Output the (X, Y) coordinate of the center of the cell containing the given text.  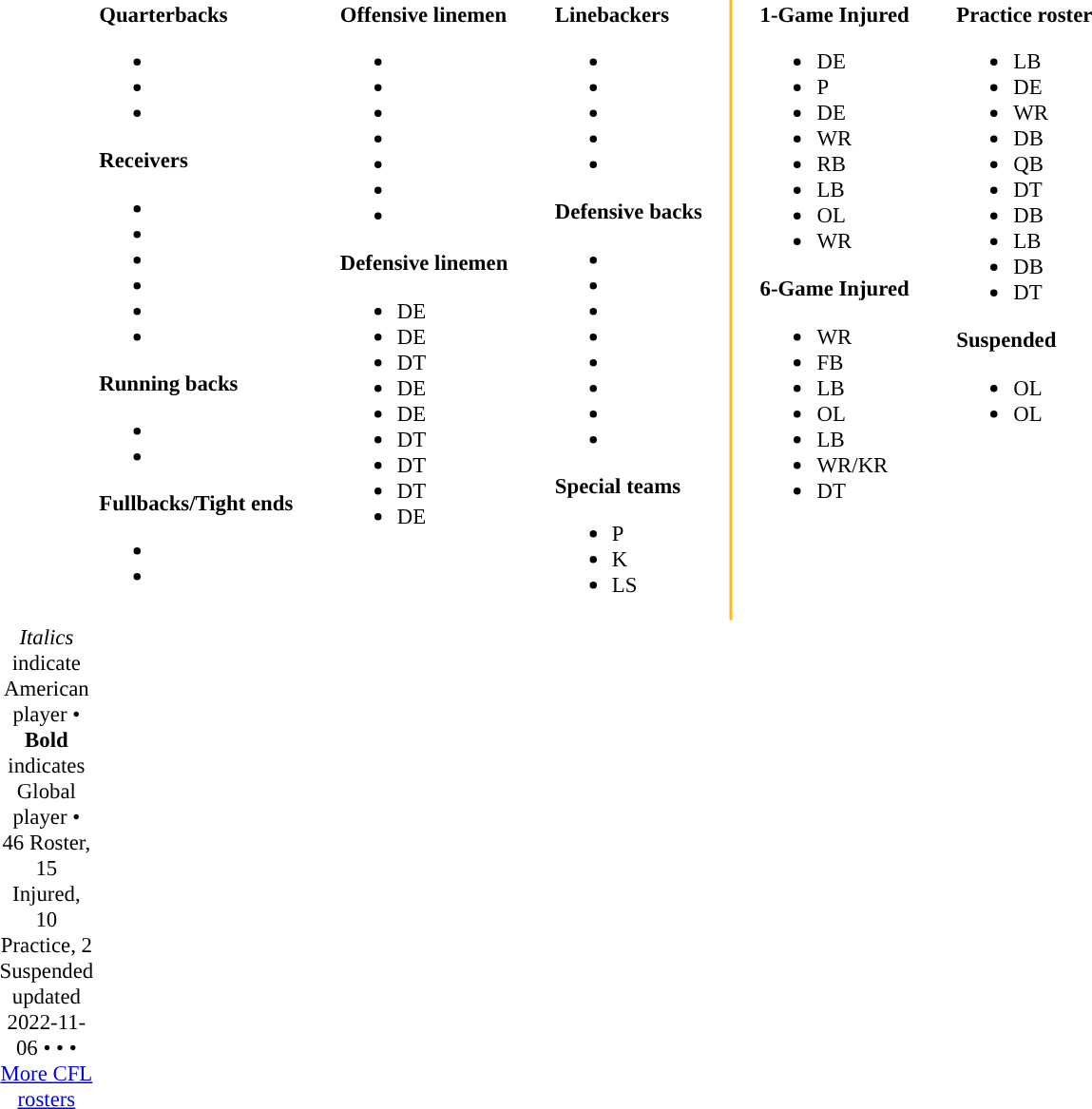
Offensive linemenDefensive linemen DE DE DT DE DE DT DT DT DE (424, 310)
1-Game Injured DE P DE WR RB LB OL WR6-Game Injured WR FB LB OL LB WR/KR DT (834, 310)
QuarterbacksReceiversRunning backsFullbacks/Tight ends (196, 310)
LinebackersDefensive backsSpecial teams P K LS (628, 310)
